Scan for the cell matching the given text and deliver its [X, Y] coordinate at center. 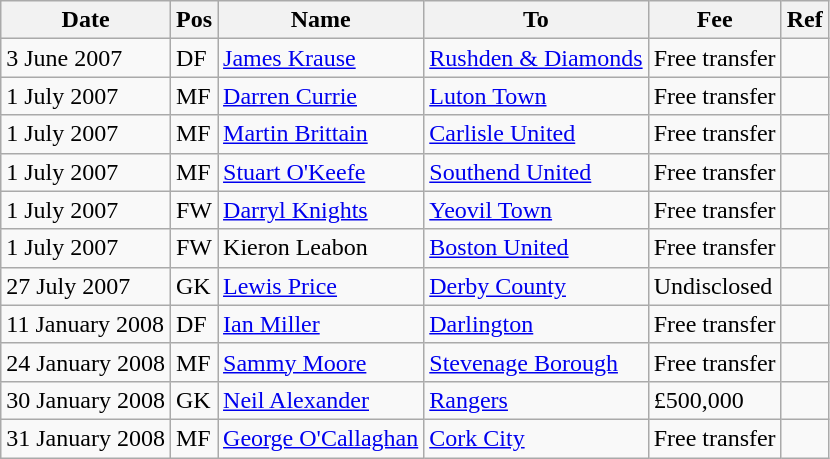
James Krause [321, 58]
Carlisle United [536, 134]
Sammy Moore [321, 362]
Boston United [536, 248]
Ian Miller [321, 324]
Darren Currie [321, 96]
24 January 2008 [86, 362]
Stuart O'Keefe [321, 172]
Pos [194, 20]
Kieron Leabon [321, 248]
Ref [804, 20]
Date [86, 20]
£500,000 [714, 400]
To [536, 20]
Rushden & Diamonds [536, 58]
30 January 2008 [86, 400]
Southend United [536, 172]
Stevenage Borough [536, 362]
11 January 2008 [86, 324]
Yeovil Town [536, 210]
3 June 2007 [86, 58]
Luton Town [536, 96]
Cork City [536, 438]
George O'Callaghan [321, 438]
Darryl Knights [321, 210]
31 January 2008 [86, 438]
Name [321, 20]
27 July 2007 [86, 286]
Undisclosed [714, 286]
Neil Alexander [321, 400]
Lewis Price [321, 286]
Rangers [536, 400]
Fee [714, 20]
Martin Brittain [321, 134]
Derby County [536, 286]
Darlington [536, 324]
